For the text-containing cell, return its midpoint in [x, y] coordinate format. 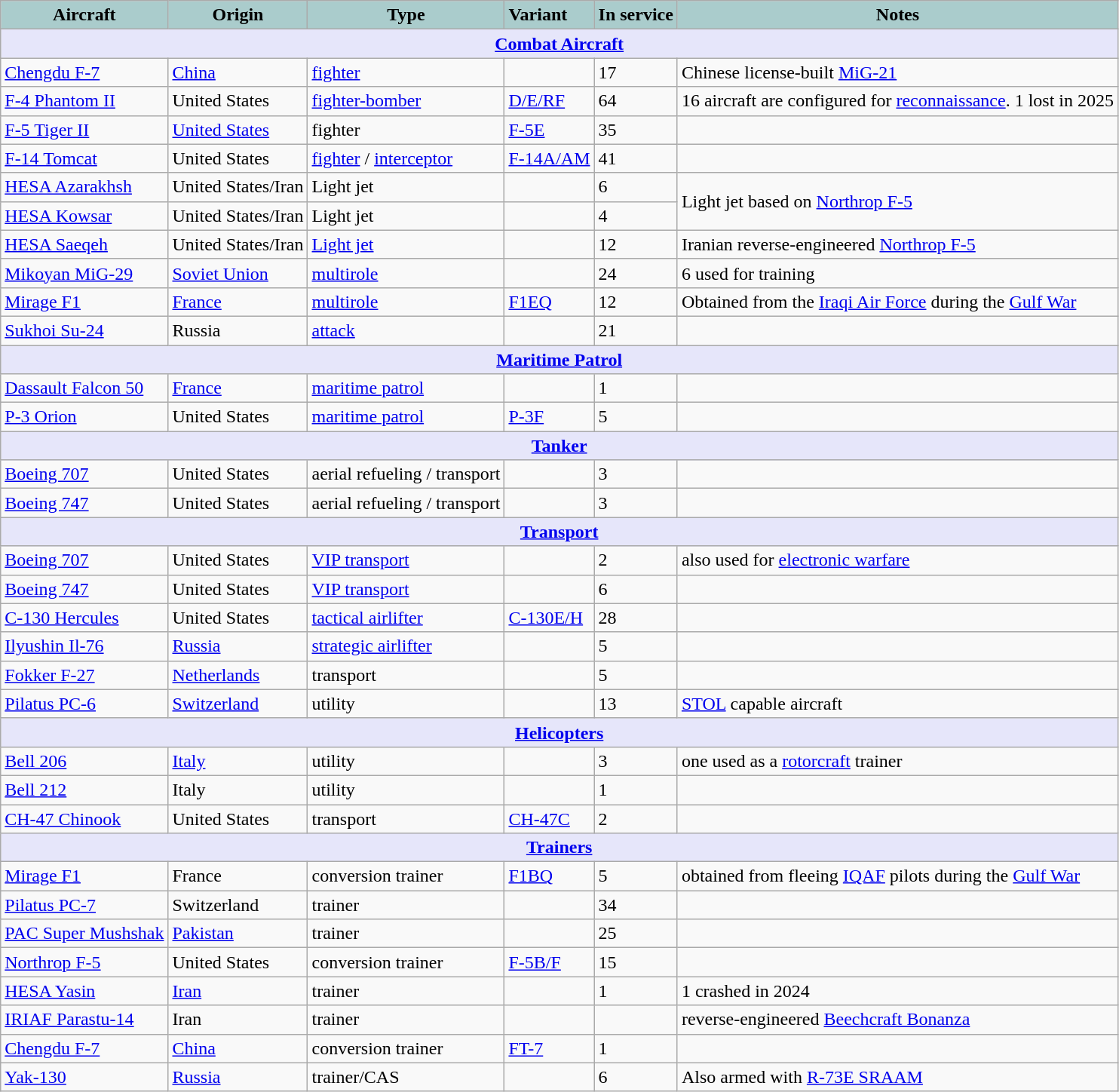
obtained from fleeing IQAF pilots during the Gulf War [897, 876]
Trainers [559, 848]
IRIAF Parastu-14 [84, 1020]
6 used for training [897, 273]
HESA Kowsar [84, 216]
In service [636, 15]
Northrop F-5 [84, 962]
STOL capable aircraft [897, 704]
Fokker F-27 [84, 675]
Aircraft [84, 15]
tactical airlifter [406, 618]
4 [636, 216]
Variant [549, 15]
Bell 212 [84, 790]
Netherlands [238, 675]
F1BQ [549, 876]
CH-47 Chinook [84, 818]
F-14 Tomcat [84, 158]
15 [636, 962]
13 [636, 704]
also used for electronic warfare [897, 560]
C-130 Hercules [84, 618]
HESA Saeqeh [84, 244]
24 [636, 273]
F-5 Tiger II [84, 130]
Helicopters [559, 732]
Type [406, 15]
Iranian reverse-engineered Northrop F-5 [897, 244]
1 crashed in 2024 [897, 991]
C-130E/H [549, 618]
CH-47C [549, 818]
Maritime Patrol [559, 360]
F1EQ [549, 302]
Light jet based on Northrop F-5 [897, 201]
Mikoyan MiG-29 [84, 273]
Origin [238, 15]
fighter-bomber [406, 101]
PAC Super Mushshak [84, 934]
FT-7 [549, 1048]
Sukhoi Su-24 [84, 330]
trainer/CAS [406, 1077]
P-3F [549, 417]
Yak-130 [84, 1077]
D/E/RF [549, 101]
Also armed with R-73E SRAAM [897, 1077]
Pakistan [238, 934]
Pilatus PC-6 [84, 704]
Soviet Union [238, 273]
attack [406, 330]
Chinese license-built MiG-21 [897, 72]
F-14A/AM [549, 158]
Transport [559, 532]
16 aircraft are configured for reconnaissance. 1 lost in 2025 [897, 101]
28 [636, 618]
F-5B/F [549, 962]
F-4 Phantom II [84, 101]
HESA Azarakhsh [84, 187]
Tanker [559, 446]
reverse-engineered Beechcraft Bonanza [897, 1020]
F-5E [549, 130]
fighter / interceptor [406, 158]
P-3 Orion [84, 417]
Notes [897, 15]
35 [636, 130]
Obtained from the Iraqi Air Force during the Gulf War [897, 302]
64 [636, 101]
Pilatus PC-7 [84, 905]
Bell 206 [84, 761]
41 [636, 158]
Combat Aircraft [559, 44]
17 [636, 72]
Ilyushin Il-76 [84, 646]
21 [636, 330]
34 [636, 905]
HESA Yasin [84, 991]
Dassault Falcon 50 [84, 388]
strategic airlifter [406, 646]
one used as a rotorcraft trainer [897, 761]
25 [636, 934]
